Detect which cell encompasses the target text, then output its [x, y] center coordinate. 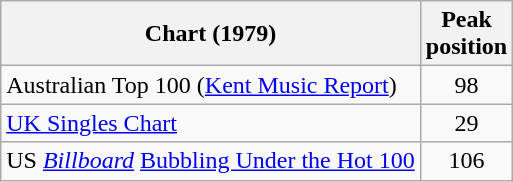
106 [466, 161]
UK Singles Chart [211, 123]
Chart (1979) [211, 34]
98 [466, 85]
US Billboard Bubbling Under the Hot 100 [211, 161]
Peakposition [466, 34]
29 [466, 123]
Australian Top 100 (Kent Music Report) [211, 85]
